Provide the (X, Y) coordinate of the cell's center where the given text is located.  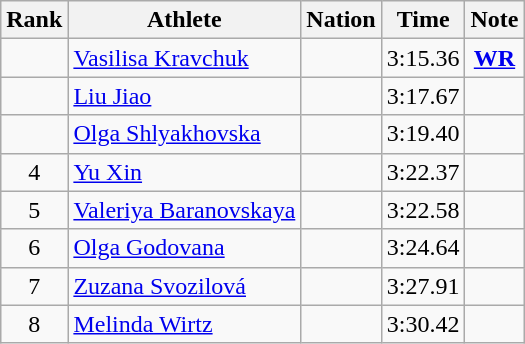
3:22.58 (423, 210)
3:30.42 (423, 324)
Time (423, 20)
WR (494, 58)
Yu Xin (184, 172)
4 (34, 172)
Melinda Wirtz (184, 324)
3:22.37 (423, 172)
Rank (34, 20)
3:19.40 (423, 134)
7 (34, 286)
Liu Jiao (184, 96)
Note (494, 20)
Athlete (184, 20)
Valeriya Baranovskaya (184, 210)
6 (34, 248)
5 (34, 210)
Zuzana Svozilová (184, 286)
3:17.67 (423, 96)
Olga Shlyakhovska (184, 134)
Olga Godovana (184, 248)
3:15.36 (423, 58)
8 (34, 324)
3:27.91 (423, 286)
Vasilisa Kravchuk (184, 58)
Nation (341, 20)
3:24.64 (423, 248)
